From the cell containing the given text, extract its center point as (x, y) coordinate. 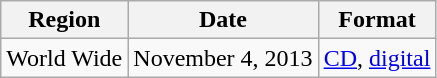
World Wide (64, 58)
November 4, 2013 (223, 58)
Format (377, 20)
Region (64, 20)
CD, digital (377, 58)
Date (223, 20)
